Return the [X, Y] coordinate for the center point of the cell that contains the specified text.  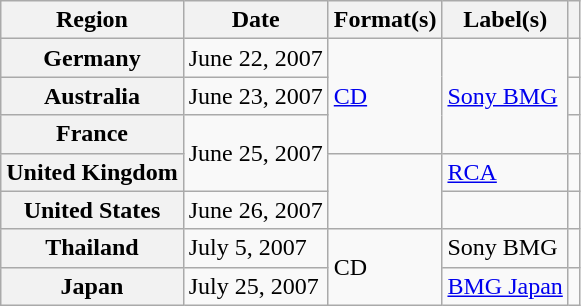
Thailand [92, 248]
RCA [505, 172]
Region [92, 20]
Format(s) [385, 20]
France [92, 134]
Label(s) [505, 20]
Australia [92, 96]
June 25, 2007 [256, 153]
BMG Japan [505, 286]
July 5, 2007 [256, 248]
Date [256, 20]
July 25, 2007 [256, 286]
Japan [92, 286]
June 22, 2007 [256, 58]
United Kingdom [92, 172]
June 26, 2007 [256, 210]
United States [92, 210]
June 23, 2007 [256, 96]
Germany [92, 58]
